Scan for the cell matching the given text and deliver its [x, y] coordinate at center. 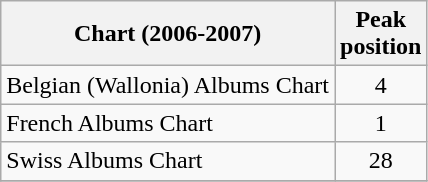
Chart (2006-2007) [168, 34]
Belgian (Wallonia) Albums Chart [168, 85]
4 [380, 85]
French Albums Chart [168, 123]
1 [380, 123]
28 [380, 161]
Swiss Albums Chart [168, 161]
Peakposition [380, 34]
